For the text-containing cell, return its midpoint in (x, y) coordinate format. 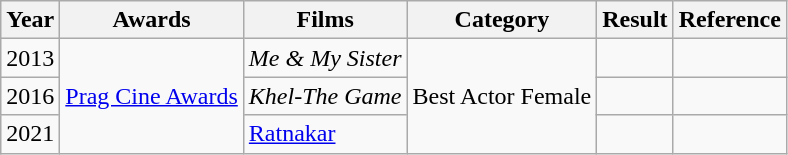
2013 (30, 58)
Khel-The Game (325, 96)
Result (635, 20)
Reference (730, 20)
Category (502, 20)
Best Actor Female (502, 96)
Me & My Sister (325, 58)
Prag Cine Awards (152, 96)
Films (325, 20)
2016 (30, 96)
2021 (30, 134)
Awards (152, 20)
Year (30, 20)
Ratnakar (325, 134)
